Capture the cell that displays the provided text and extract its [X, Y] central coordinate. 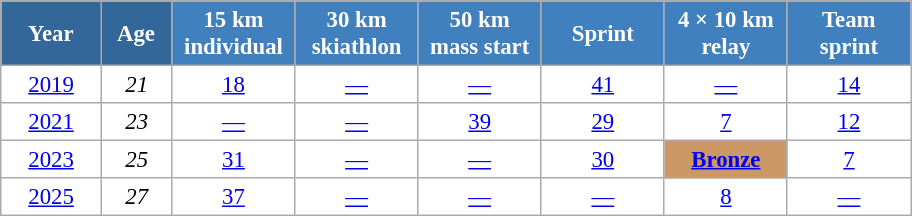
4 × 10 km relay [726, 34]
14 [848, 85]
Team sprint [848, 34]
12 [848, 122]
50 km mass start [480, 34]
27 [136, 197]
Age [136, 34]
39 [480, 122]
2025 [52, 197]
23 [136, 122]
25 [136, 160]
31 [234, 160]
41 [602, 85]
37 [234, 197]
30 km skiathlon [356, 34]
2021 [52, 122]
Sprint [602, 34]
2019 [52, 85]
Year [52, 34]
21 [136, 85]
29 [602, 122]
Bronze [726, 160]
15 km individual [234, 34]
2023 [52, 160]
18 [234, 85]
30 [602, 160]
8 [726, 197]
